Determine the (X, Y) coordinate at the center of the cell enclosing the given text.  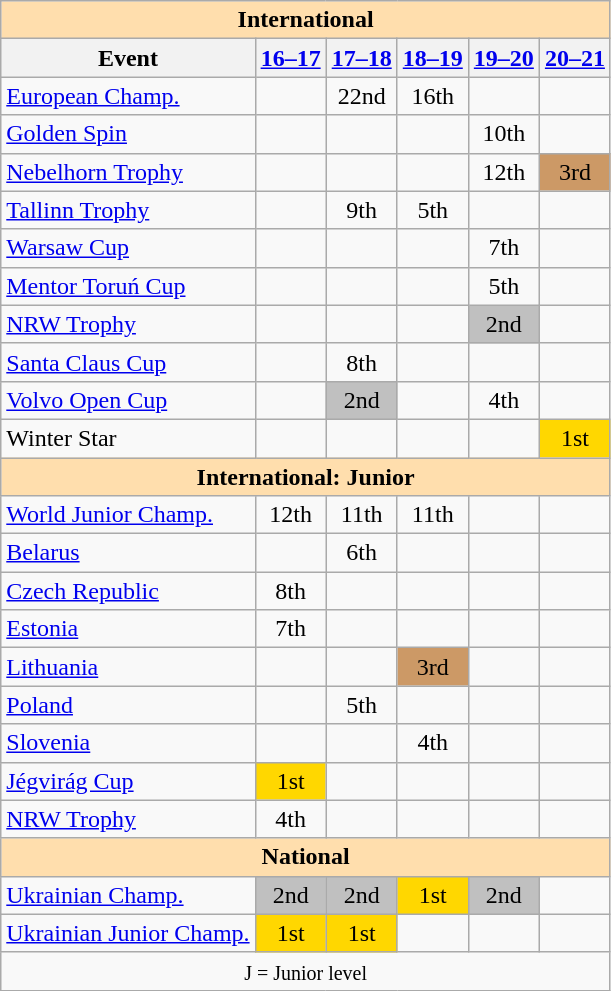
Lithuania (128, 667)
18–19 (432, 58)
Slovenia (128, 743)
Nebelhorn Trophy (128, 172)
European Champ. (128, 96)
17–18 (362, 58)
Ukrainian Junior Champ. (128, 933)
16th (432, 96)
Czech Republic (128, 591)
World Junior Champ. (128, 515)
Winter Star (128, 438)
Mentor Toruń Cup (128, 286)
9th (362, 210)
20–21 (574, 58)
10th (504, 134)
Jégvirág Cup (128, 781)
International: Junior (306, 477)
Event (128, 58)
22nd (362, 96)
Golden Spin (128, 134)
Poland (128, 705)
J = Junior level (306, 971)
Tallinn Trophy (128, 210)
19–20 (504, 58)
16–17 (290, 58)
Ukrainian Champ. (128, 895)
Volvo Open Cup (128, 400)
International (306, 20)
6th (362, 553)
National (306, 857)
Belarus (128, 553)
Estonia (128, 629)
Warsaw Cup (128, 248)
Santa Claus Cup (128, 362)
